Pinpoint the cell where the given text exists, returning its [X, Y] midpoint coordinate. 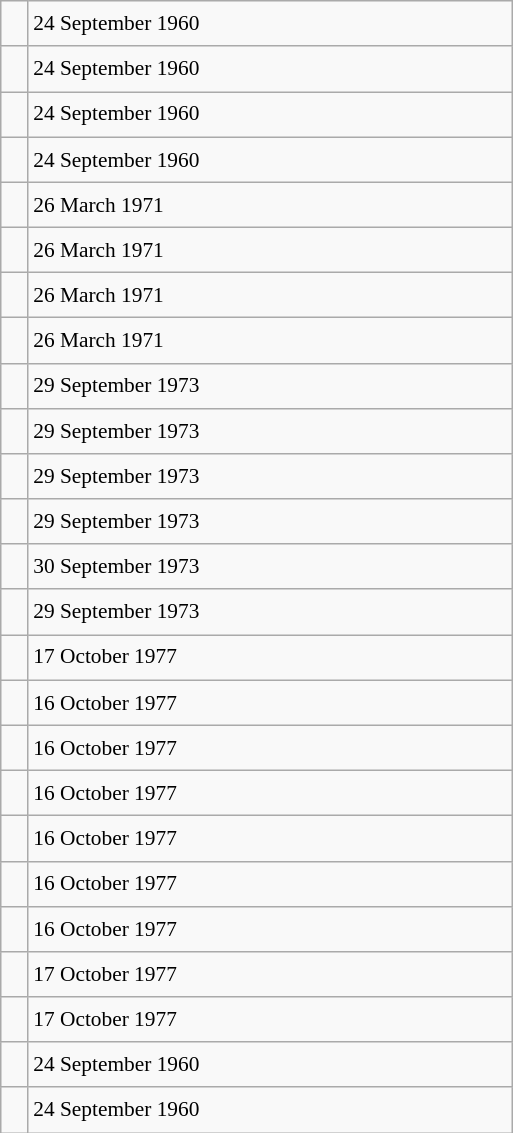
30 September 1973 [270, 566]
